Determine the (X, Y) coordinate at the center of the cell enclosing the given text.  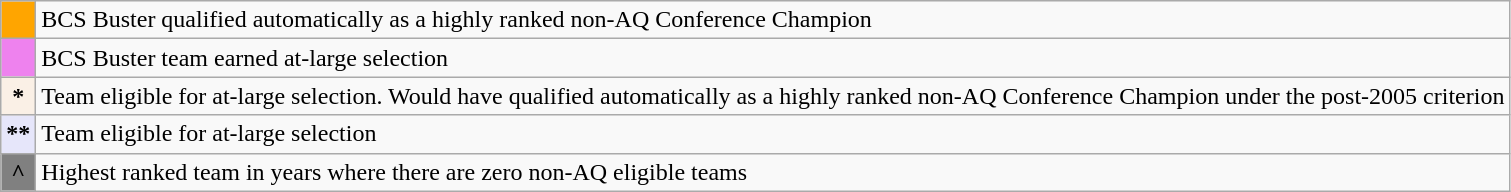
BCS Buster qualified automatically as a highly ranked non-AQ Conference Champion (773, 20)
* (18, 96)
Highest ranked team in years where there are zero non-AQ eligible teams (773, 172)
** (18, 134)
Team eligible for at-large selection. Would have qualified automatically as a highly ranked non-AQ Conference Champion under the post-2005 criterion (773, 96)
BCS Buster team earned at-large selection (773, 58)
^ (18, 172)
Team eligible for at-large selection (773, 134)
